Detect which cell encompasses the target text, then output its (X, Y) center coordinate. 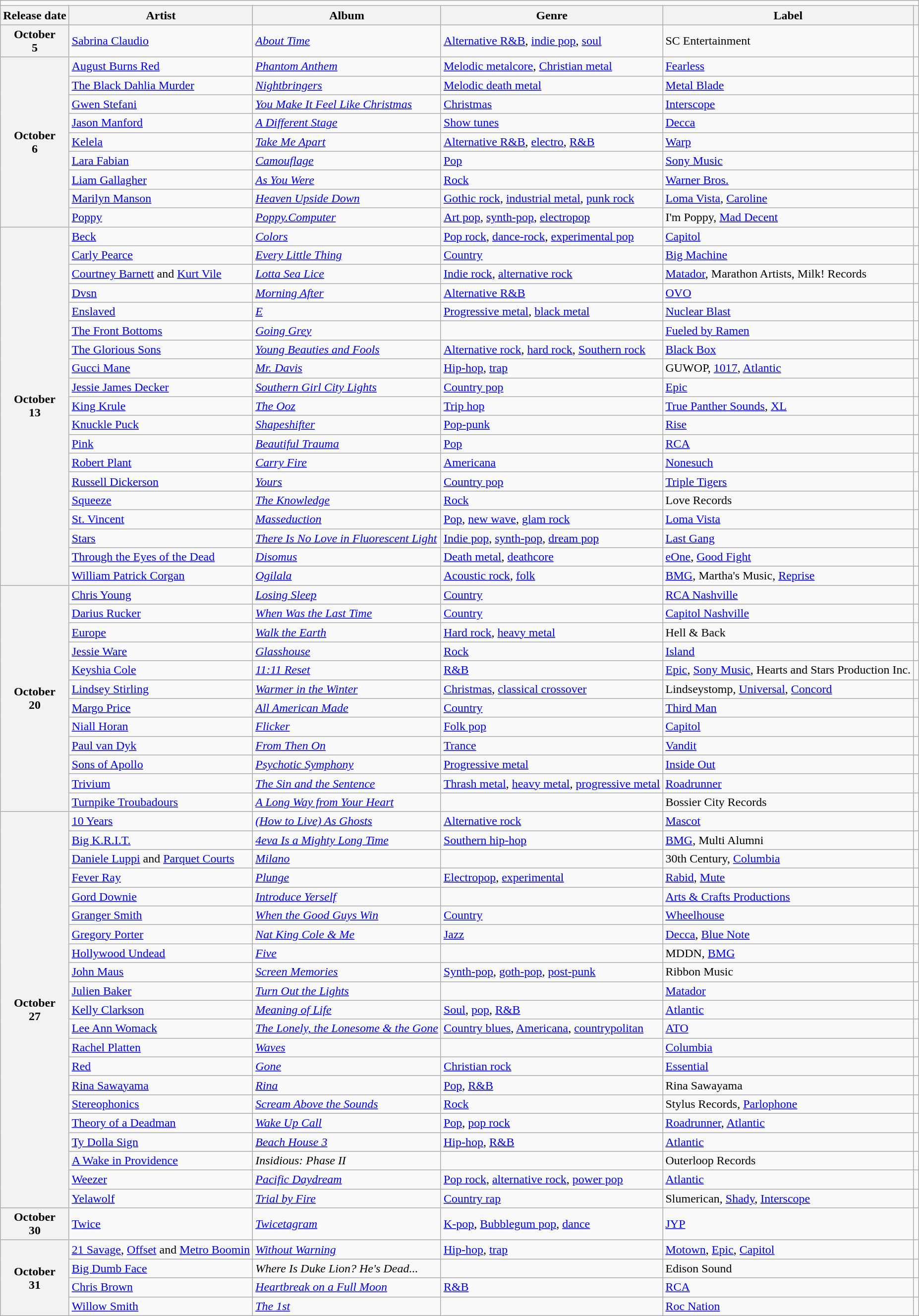
Beautiful Trauma (347, 444)
Hell & Back (788, 632)
Lee Ann Womack (161, 1029)
Epic (788, 387)
Gucci Mane (161, 368)
Phantom Anthem (347, 66)
Beach House 3 (347, 1142)
The 1st (347, 1306)
Black Box (788, 349)
Melodic metalcore, Christian metal (552, 66)
30th Century, Columbia (788, 859)
Loma Vista, Caroline (788, 198)
Warner Bros. (788, 179)
Margo Price (161, 708)
Heaven Upside Down (347, 198)
Alternative rock (552, 821)
Marilyn Manson (161, 198)
October27 (35, 1009)
Rachel Platten (161, 1047)
Knuckle Puck (161, 425)
Weezer (161, 1180)
11:11 Reset (347, 670)
August Burns Red (161, 66)
Arts & Crafts Productions (788, 897)
Poppy (161, 217)
Trip hop (552, 406)
Epic, Sony Music, Hearts and Stars Production Inc. (788, 670)
21 Savage, Offset and Metro Boomin (161, 1250)
Five (347, 953)
Stylus Records, Parlophone (788, 1104)
Genre (552, 15)
Fueled by Ramen (788, 331)
Morning After (347, 293)
JYP (788, 1224)
Synth-pop, goth-pop, post-punk (552, 972)
October20 (35, 699)
SC Entertainment (788, 41)
Fever Ray (161, 878)
Death metal, deathcore (552, 557)
Metal Blade (788, 85)
Progressive metal (552, 764)
Carry Fire (347, 462)
Ribbon Music (788, 972)
Warmer in the Winter (347, 689)
Glasshouse (347, 651)
Inside Out (788, 764)
K-pop, Bubblegum pop, dance (552, 1224)
Jessie James Decker (161, 387)
Chris Young (161, 595)
Chris Brown (161, 1287)
Granger Smith (161, 915)
I'm Poppy, Mad Decent (788, 217)
The Lonely, the Lonesome & the Gone (347, 1029)
From Then On (347, 745)
Electropop, experimental (552, 878)
Capitol Nashville (788, 614)
Stars (161, 538)
GUWOP, 1017, Atlantic (788, 368)
October5 (35, 41)
Sony Music (788, 161)
Ogilala (347, 576)
Album (347, 15)
Nuclear Blast (788, 312)
King Krule (161, 406)
Southern hip-hop (552, 840)
Wake Up Call (347, 1123)
Niall Horan (161, 727)
Acoustic rock, folk (552, 576)
All American Made (347, 708)
Nat King Cole & Me (347, 934)
Losing Sleep (347, 595)
RCA Nashville (788, 595)
When Was the Last Time (347, 614)
Hip-hop, R&B (552, 1142)
Plunge (347, 878)
Carly Pearce (161, 255)
Sons of Apollo (161, 764)
Lotta Sea Lice (347, 274)
Slumerican, Shady, Interscope (788, 1199)
Roadrunner (788, 783)
Roc Nation (788, 1306)
When the Good Guys Win (347, 915)
Keyshia Cole (161, 670)
Stereophonics (161, 1104)
Sabrina Claudio (161, 41)
Yelawolf (161, 1199)
John Maus (161, 972)
Rina (347, 1085)
Essential (788, 1066)
Screen Memories (347, 972)
Without Warning (347, 1250)
Artist (161, 15)
Rabid, Mute (788, 878)
The Knowledge (347, 500)
(How to Live) As Ghosts (347, 821)
Love Records (788, 500)
Through the Eyes of the Dead (161, 557)
Masseduction (347, 519)
Walk the Earth (347, 632)
Lindseystomp, Universal, Concord (788, 689)
Pop rock, alternative rock, power pop (552, 1180)
Milano (347, 859)
Waves (347, 1047)
Island (788, 651)
Gothic rock, industrial metal, punk rock (552, 198)
ATO (788, 1029)
Alternative rock, hard rock, Southern rock (552, 349)
Big K.R.I.T. (161, 840)
Scream Above the Sounds (347, 1104)
Edison Sound (788, 1268)
Progressive metal, black metal (552, 312)
Europe (161, 632)
BMG, Multi Alumni (788, 840)
William Patrick Corgan (161, 576)
Where Is Duke Lion? He's Dead... (347, 1268)
MDDN, BMG (788, 953)
Warp (788, 142)
Disomus (347, 557)
Rise (788, 425)
Courtney Barnett and Kurt Vile (161, 274)
You Make It Feel Like Christmas (347, 104)
Indie pop, synth-pop, dream pop (552, 538)
Roadrunner, Atlantic (788, 1123)
Wheelhouse (788, 915)
Gregory Porter (161, 934)
Darius Rucker (161, 614)
Beck (161, 236)
E (347, 312)
Show tunes (552, 123)
Psychotic Symphony (347, 764)
Folk pop (552, 727)
Twicetagram (347, 1224)
Mr. Davis (347, 368)
October31 (35, 1278)
A Long Way from Your Heart (347, 802)
Vandit (788, 745)
Christmas (552, 104)
Art pop, synth-pop, electropop (552, 217)
The Front Bottoms (161, 331)
BMG, Martha's Music, Reprise (788, 576)
Pop, R&B (552, 1085)
Lara Fabian (161, 161)
Nightbringers (347, 85)
Soul, pop, R&B (552, 1010)
Dvsn (161, 293)
Theory of a Deadman (161, 1123)
Paul van Dyk (161, 745)
Last Gang (788, 538)
Yours (347, 481)
Jessie Ware (161, 651)
Going Grey (347, 331)
Lindsey Stirling (161, 689)
Daniele Luppi and Parquet Courts (161, 859)
Fearless (788, 66)
Gone (347, 1066)
Matador, Marathon Artists, Milk! Records (788, 274)
Southern Girl City Lights (347, 387)
4eva Is a Mighty Long Time (347, 840)
Christmas, classical crossover (552, 689)
Decca (788, 123)
Trivium (161, 783)
Release date (35, 15)
Camouflage (347, 161)
As You Were (347, 179)
Americana (552, 462)
Decca, Blue Note (788, 934)
Interscope (788, 104)
October6 (35, 142)
Take Me Apart (347, 142)
October13 (35, 406)
Melodic death metal (552, 85)
The Glorious Sons (161, 349)
Red (161, 1066)
Hard rock, heavy metal (552, 632)
Big Dumb Face (161, 1268)
eOne, Good Fight (788, 557)
Loma Vista (788, 519)
October30 (35, 1224)
Liam Gallagher (161, 179)
The Ooz (347, 406)
Alternative R&B (552, 293)
Columbia (788, 1047)
Third Man (788, 708)
The Sin and the Sentence (347, 783)
Gwen Stefani (161, 104)
Label (788, 15)
The Black Dahlia Murder (161, 85)
Pink (161, 444)
There Is No Love in Fluorescent Light (347, 538)
St. Vincent (161, 519)
Indie rock, alternative rock (552, 274)
Turnpike Troubadours (161, 802)
Pop rock, dance-rock, experimental pop (552, 236)
Gord Downie (161, 897)
Ty Dolla Sign (161, 1142)
10 Years (161, 821)
Robert Plant (161, 462)
Trial by Fire (347, 1199)
OVO (788, 293)
True Panther Sounds, XL (788, 406)
Flicker (347, 727)
Julien Baker (161, 991)
Squeeze (161, 500)
Jason Manford (161, 123)
Mascot (788, 821)
Shapeshifter (347, 425)
Willow Smith (161, 1306)
Russell Dickerson (161, 481)
Kelly Clarkson (161, 1010)
Alternative R&B, indie pop, soul (552, 41)
A Different Stage (347, 123)
Alternative R&B, electro, R&B (552, 142)
Every Little Thing (347, 255)
Pop-punk (552, 425)
Enslaved (161, 312)
Country rap (552, 1199)
Young Beauties and Fools (347, 349)
Thrash metal, heavy metal, progressive metal (552, 783)
Motown, Epic, Capitol (788, 1250)
Matador (788, 991)
Hollywood Undead (161, 953)
Trance (552, 745)
Bossier City Records (788, 802)
Christian rock (552, 1066)
Colors (347, 236)
Pop, new wave, glam rock (552, 519)
Meaning of Life (347, 1010)
Jazz (552, 934)
Heartbreak on a Full Moon (347, 1287)
Poppy.Computer (347, 217)
A Wake in Providence (161, 1161)
Twice (161, 1224)
Triple Tigers (788, 481)
About Time (347, 41)
Big Machine (788, 255)
Pop, pop rock (552, 1123)
Pacific Daydream (347, 1180)
Country blues, Americana, countrypolitan (552, 1029)
Outerloop Records (788, 1161)
Kelela (161, 142)
Nonesuch (788, 462)
Turn Out the Lights (347, 991)
Introduce Yerself (347, 897)
Insidious: Phase II (347, 1161)
